Locate the cell with the specified text and output its [x, y] center coordinate. 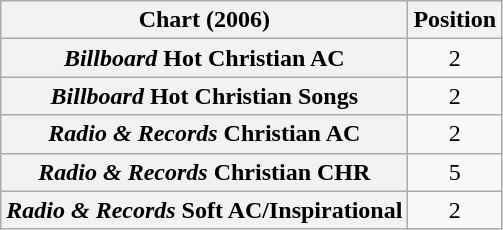
Billboard Hot Christian AC [204, 58]
Radio & Records Christian CHR [204, 172]
Position [455, 20]
5 [455, 172]
Billboard Hot Christian Songs [204, 96]
Radio & Records Christian AC [204, 134]
Radio & Records Soft AC/Inspirational [204, 210]
Chart (2006) [204, 20]
